Scan for the cell matching the given text and deliver its (x, y) coordinate at center. 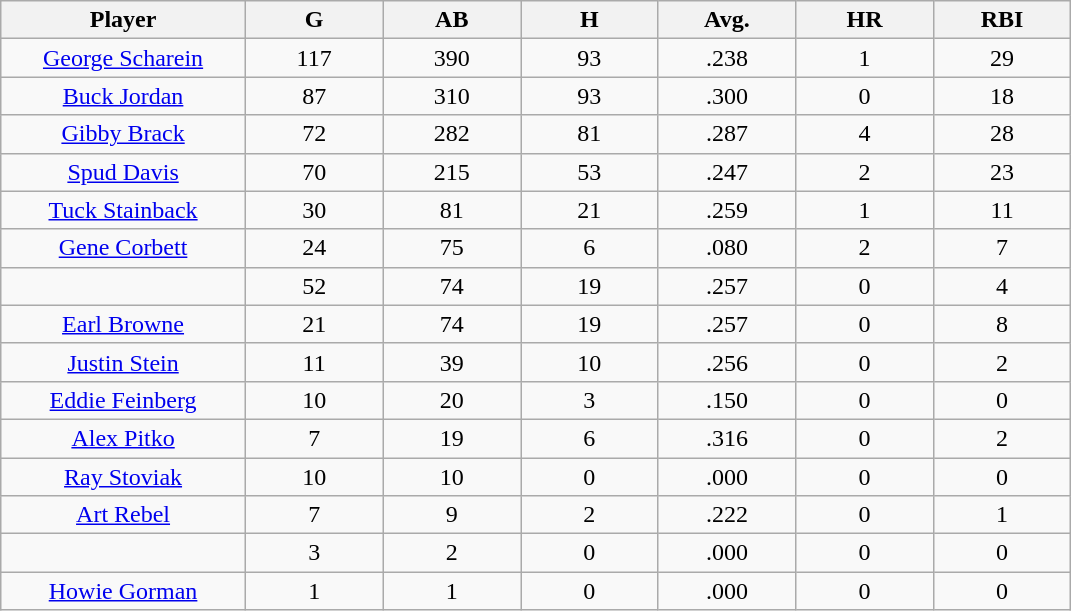
.256 (727, 362)
30 (314, 210)
AB (452, 20)
87 (314, 96)
.150 (727, 400)
9 (452, 515)
Alex Pitko (124, 438)
Buck Jordan (124, 96)
Howie Gorman (124, 591)
75 (452, 248)
.287 (727, 134)
29 (1002, 58)
.247 (727, 172)
RBI (1002, 20)
390 (452, 58)
8 (1002, 324)
117 (314, 58)
.259 (727, 210)
Tuck Stainback (124, 210)
G (314, 20)
215 (452, 172)
.222 (727, 515)
53 (590, 172)
Gene Corbett (124, 248)
Justin Stein (124, 362)
H (590, 20)
.300 (727, 96)
Earl Browne (124, 324)
24 (314, 248)
.316 (727, 438)
18 (1002, 96)
72 (314, 134)
52 (314, 286)
Spud Davis (124, 172)
HR (865, 20)
Ray Stoviak (124, 477)
.080 (727, 248)
George Scharein (124, 58)
Player (124, 20)
28 (1002, 134)
23 (1002, 172)
.238 (727, 58)
70 (314, 172)
Eddie Feinberg (124, 400)
Gibby Brack (124, 134)
39 (452, 362)
310 (452, 96)
Art Rebel (124, 515)
Avg. (727, 20)
20 (452, 400)
282 (452, 134)
